Determine the [x, y] coordinate at the center of the cell enclosing the given text.  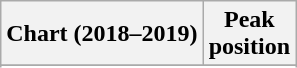
Peakposition [249, 34]
Chart (2018–2019) [102, 34]
